Extract the [X, Y] coordinate from the center of the cell holding the provided text.  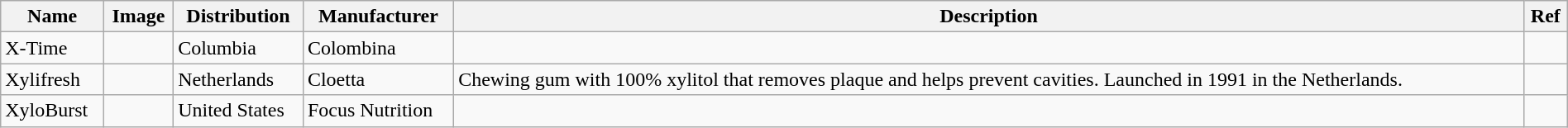
Image [138, 17]
XyloBurst [53, 111]
Distribution [238, 17]
Cloetta [378, 79]
Ref [1545, 17]
Manufacturer [378, 17]
Colombina [378, 48]
Xylifresh [53, 79]
Columbia [238, 48]
Description [989, 17]
X-Time [53, 48]
Chewing gum with 100% xylitol that removes plaque and helps prevent cavities. Launched in 1991 in the Netherlands. [989, 79]
United States [238, 111]
Name [53, 17]
Focus Nutrition [378, 111]
Netherlands [238, 79]
